Locate the cell with the specified text and output its (X, Y) center coordinate. 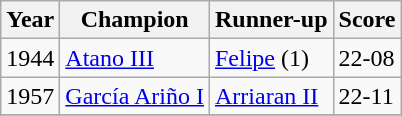
1944 (30, 58)
Atano III (135, 58)
Score (367, 20)
1957 (30, 96)
22-08 (367, 58)
García Ariño I (135, 96)
22-11 (367, 96)
Year (30, 20)
Runner-up (271, 20)
Felipe (1) (271, 58)
Arriaran II (271, 96)
Champion (135, 20)
